Output the (x, y) coordinate of the center of the cell containing the given text.  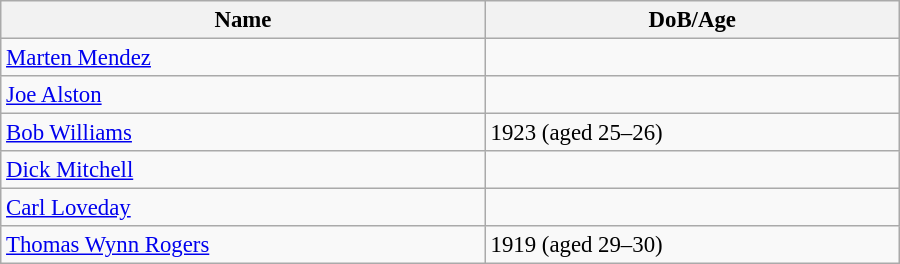
1919 (aged 29–30) (692, 245)
Joe Alston (243, 95)
Bob Williams (243, 133)
Carl Loveday (243, 208)
Marten Mendez (243, 58)
DoB/Age (692, 20)
Thomas Wynn Rogers (243, 245)
Name (243, 20)
Dick Mitchell (243, 170)
1923 (aged 25–26) (692, 133)
